Locate the cell with the specified text and output its (x, y) center coordinate. 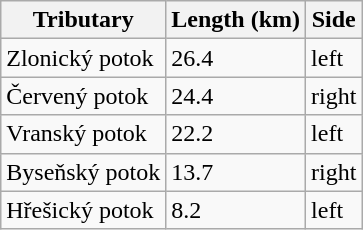
24.4 (236, 96)
8.2 (236, 210)
Hřešický potok (84, 210)
Tributary (84, 20)
Byseňský potok (84, 172)
22.2 (236, 134)
Zlonický potok (84, 58)
Side (334, 20)
Vranský potok (84, 134)
Length (km) (236, 20)
26.4 (236, 58)
Červený potok (84, 96)
13.7 (236, 172)
